Detect which cell encompasses the target text, then output its (x, y) center coordinate. 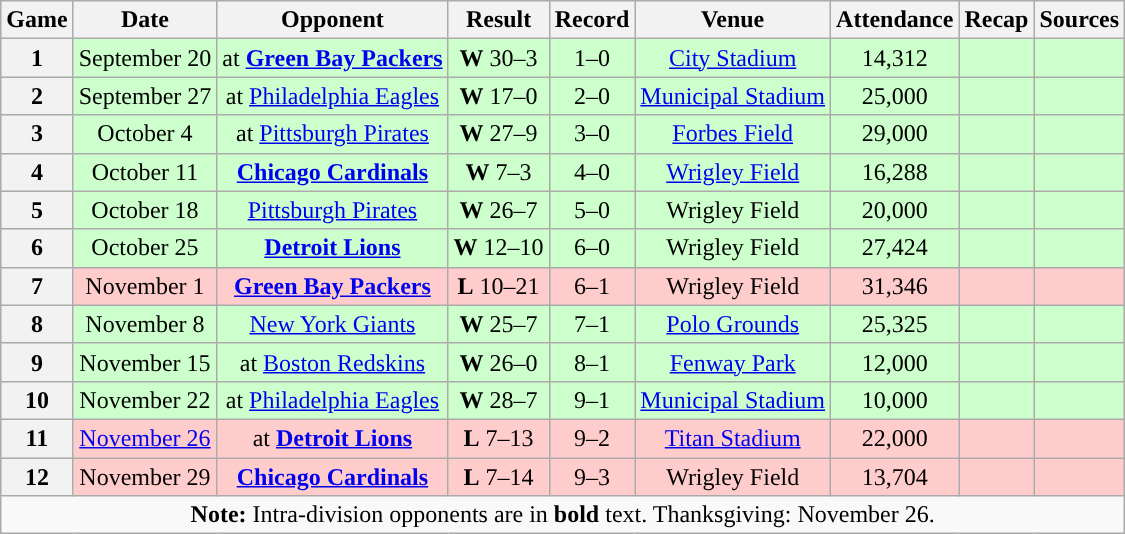
25,325 (895, 324)
3 (37, 134)
November 29 (145, 477)
12,000 (895, 362)
7–1 (592, 324)
Sources (1080, 20)
12 (37, 477)
25,000 (895, 96)
New York Giants (332, 324)
1 (37, 58)
Fenway Park (733, 362)
6–0 (592, 248)
Result (498, 20)
4–0 (592, 172)
16,288 (895, 172)
10 (37, 400)
3–0 (592, 134)
L 10–21 (498, 286)
Venue (733, 20)
Titan Stadium (733, 438)
W 17–0 (498, 96)
Polo Grounds (733, 324)
Attendance (895, 20)
W 27–9 (498, 134)
8 (37, 324)
September 27 (145, 96)
at Pittsburgh Pirates (332, 134)
22,000 (895, 438)
Forbes Field (733, 134)
Detroit Lions (332, 248)
November 1 (145, 286)
W 7–3 (498, 172)
Record (592, 20)
Opponent (332, 20)
13,704 (895, 477)
29,000 (895, 134)
November 22 (145, 400)
4 (37, 172)
2 (37, 96)
City Stadium (733, 58)
October 25 (145, 248)
9–1 (592, 400)
Game (37, 20)
9–2 (592, 438)
8–1 (592, 362)
October 11 (145, 172)
6–1 (592, 286)
Recap (996, 20)
W 26–7 (498, 210)
November 26 (145, 438)
November 8 (145, 324)
Date (145, 20)
9–3 (592, 477)
11 (37, 438)
L 7–14 (498, 477)
20,000 (895, 210)
27,424 (895, 248)
at Detroit Lions (332, 438)
October 4 (145, 134)
31,346 (895, 286)
W 12–10 (498, 248)
Green Bay Packers (332, 286)
November 15 (145, 362)
L 7–13 (498, 438)
Pittsburgh Pirates (332, 210)
6 (37, 248)
Note: Intra-division opponents are in bold text. Thanksgiving: November 26. (563, 515)
at Green Bay Packers (332, 58)
1–0 (592, 58)
10,000 (895, 400)
7 (37, 286)
W 26–0 (498, 362)
2–0 (592, 96)
W 30–3 (498, 58)
14,312 (895, 58)
at Boston Redskins (332, 362)
W 25–7 (498, 324)
W 28–7 (498, 400)
October 18 (145, 210)
5 (37, 210)
5–0 (592, 210)
September 20 (145, 58)
9 (37, 362)
